From the cell containing the given text, extract its center point as [X, Y] coordinate. 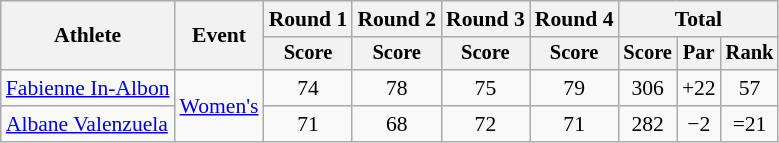
79 [574, 88]
Round 1 [308, 19]
Event [220, 36]
282 [648, 124]
Women's [220, 106]
Rank [750, 54]
Fabienne In-Albon [88, 88]
=21 [750, 124]
Round 3 [486, 19]
74 [308, 88]
75 [486, 88]
78 [396, 88]
Athlete [88, 36]
−2 [699, 124]
306 [648, 88]
Albane Valenzuela [88, 124]
+22 [699, 88]
Round 2 [396, 19]
72 [486, 124]
Round 4 [574, 19]
Total [699, 19]
Par [699, 54]
57 [750, 88]
68 [396, 124]
